Output the (X, Y) coordinate of the center of the cell containing the given text.  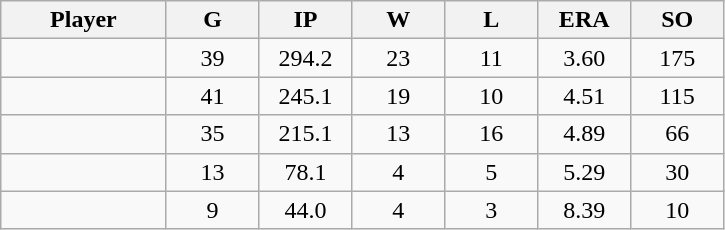
W (398, 20)
4.89 (584, 134)
9 (212, 210)
3.60 (584, 58)
44.0 (306, 210)
4.51 (584, 96)
215.1 (306, 134)
30 (678, 172)
294.2 (306, 58)
SO (678, 20)
16 (492, 134)
11 (492, 58)
5 (492, 172)
175 (678, 58)
41 (212, 96)
8.39 (584, 210)
39 (212, 58)
78.1 (306, 172)
3 (492, 210)
35 (212, 134)
245.1 (306, 96)
L (492, 20)
19 (398, 96)
66 (678, 134)
Player (84, 20)
115 (678, 96)
IP (306, 20)
23 (398, 58)
ERA (584, 20)
G (212, 20)
5.29 (584, 172)
